Locate the cell with the specified text and output its [x, y] center coordinate. 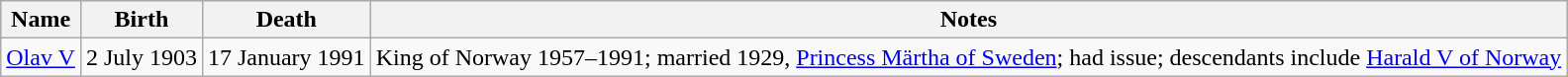
Birth [141, 20]
Notes [968, 20]
2 July 1903 [141, 57]
17 January 1991 [286, 57]
Olav V [42, 57]
Name [42, 20]
King of Norway 1957–1991; married 1929, Princess Märtha of Sweden; had issue; descendants include Harald V of Norway [968, 57]
Death [286, 20]
